For the text-containing cell, return its midpoint in (X, Y) coordinate format. 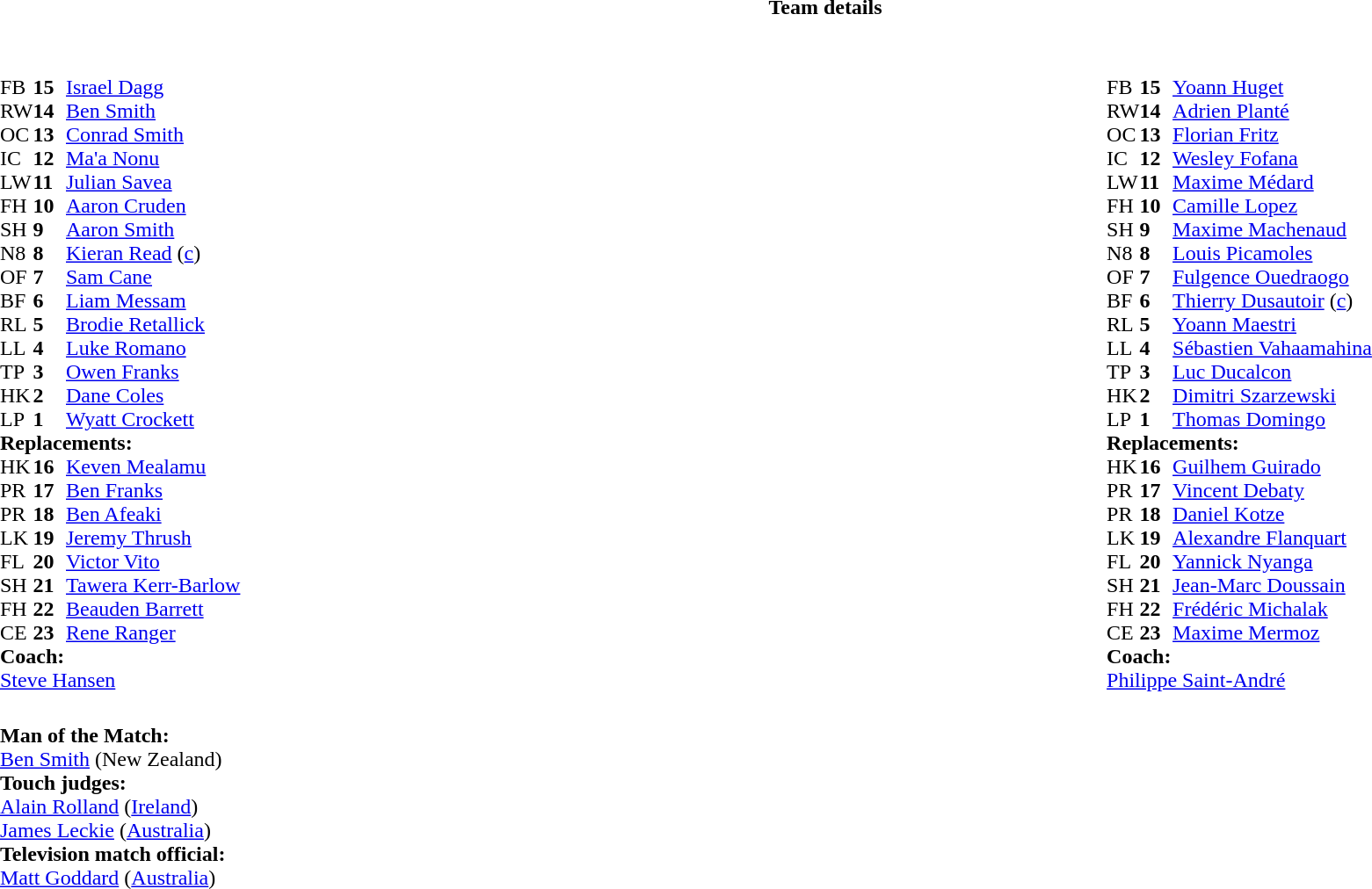
Sébastien Vahaamahina (1273, 348)
Adrien Planté (1273, 111)
Yoann Huget (1273, 88)
Wyatt Crockett (153, 420)
Louis Picamoles (1273, 253)
Tawera Kerr-Barlow (153, 585)
Rene Ranger (153, 632)
Maxime Machenaud (1273, 230)
Liam Messam (153, 300)
Ben Afeaki (153, 515)
Brodie Retallick (153, 325)
Aaron Smith (153, 230)
Israel Dagg (153, 88)
Sam Cane (153, 278)
Dimitri Szarzewski (1273, 395)
Jeremy Thrush (153, 538)
Vincent Debaty (1273, 490)
Steve Hansen (120, 680)
Florian Fritz (1273, 135)
Wesley Fofana (1273, 158)
Fulgence Ouedraogo (1273, 278)
Frédéric Michalak (1273, 610)
Julian Savea (153, 183)
Maxime Médard (1273, 183)
Dane Coles (153, 395)
Luke Romano (153, 348)
Alexandre Flanquart (1273, 538)
Ben Franks (153, 490)
Beauden Barrett (153, 610)
Kieran Read (c) (153, 253)
Ma'a Nonu (153, 158)
Ben Smith (153, 111)
Jean-Marc Doussain (1273, 585)
Victor Vito (153, 562)
Thierry Dusautoir (c) (1273, 300)
Maxime Mermoz (1273, 632)
Camille Lopez (1273, 206)
Guilhem Guirado (1273, 467)
Yoann Maestri (1273, 325)
Thomas Domingo (1273, 420)
Yannick Nyanga (1273, 562)
Luc Ducalcon (1273, 372)
Daniel Kotze (1273, 515)
Keven Mealamu (153, 467)
Aaron Cruden (153, 206)
Conrad Smith (153, 135)
Philippe Saint-André (1239, 680)
Owen Franks (153, 372)
